Extract the (X, Y) coordinate from the center of the cell holding the provided text.  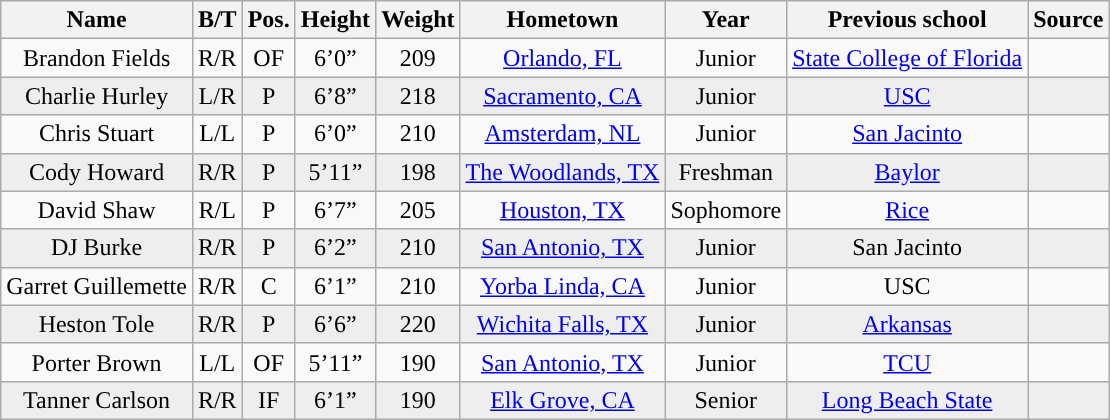
Previous school (908, 20)
209 (418, 58)
David Shaw (97, 210)
Name (97, 20)
Height (335, 20)
205 (418, 210)
6’6” (335, 324)
Sacramento, CA (562, 96)
6’2” (335, 248)
Houston, TX (562, 210)
Garret Guillemette (97, 286)
Tanner Carlson (97, 400)
TCU (908, 362)
Senior (726, 400)
218 (418, 96)
Yorba Linda, CA (562, 286)
Arkansas (908, 324)
Weight (418, 20)
6’7” (335, 210)
Pos. (268, 20)
Cody Howard (97, 172)
Wichita Falls, TX (562, 324)
DJ Burke (97, 248)
Rice (908, 210)
Long Beach State (908, 400)
Elk Grove, CA (562, 400)
Hometown (562, 20)
C (268, 286)
Porter Brown (97, 362)
The Woodlands, TX (562, 172)
Amsterdam, NL (562, 134)
Brandon Fields (97, 58)
L/R (217, 96)
Baylor (908, 172)
Chris Stuart (97, 134)
Charlie Hurley (97, 96)
State College of Florida (908, 58)
198 (418, 172)
220 (418, 324)
6’8” (335, 96)
IF (268, 400)
Heston Tole (97, 324)
Orlando, FL (562, 58)
B/T (217, 20)
R/L (217, 210)
Freshman (726, 172)
Year (726, 20)
Sophomore (726, 210)
Source (1068, 20)
